From the cell containing the given text, extract its center point as (X, Y) coordinate. 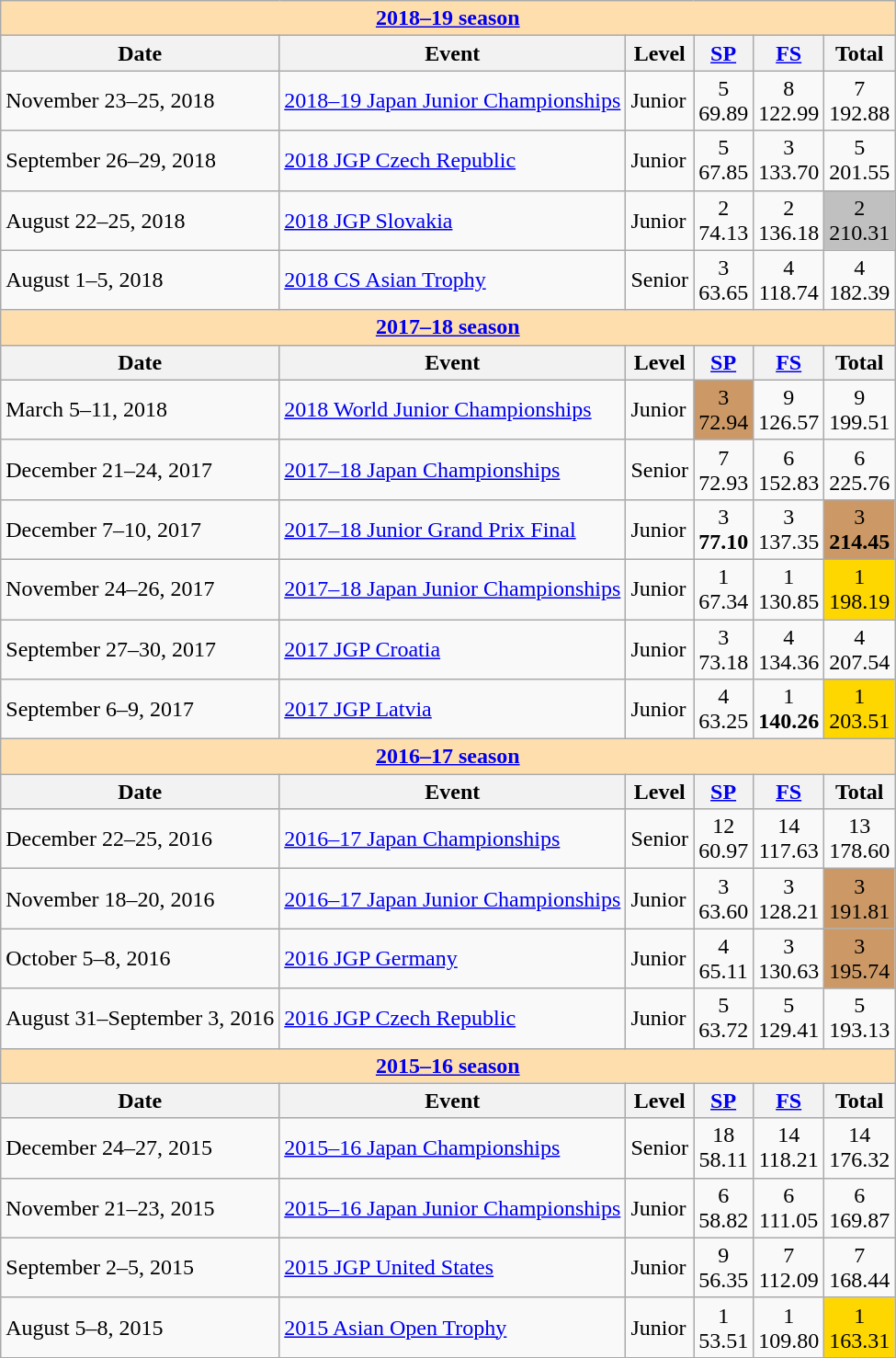
3 191.81 (860, 899)
3 128.21 (788, 899)
2017 JGP Croatia (452, 649)
6 152.83 (788, 469)
2016 JGP Germany (452, 958)
December 21–24, 2017 (140, 469)
4 134.36 (788, 649)
6 169.87 (860, 1208)
3 63.65 (724, 280)
9 199.51 (860, 410)
December 22–25, 2016 (140, 839)
5 67.85 (724, 160)
2015 Asian Open Trophy (452, 1328)
September 2–5, 2015 (140, 1267)
March 5–11, 2018 (140, 410)
1 203.51 (860, 710)
1 163.31 (860, 1328)
4 65.11 (724, 958)
13 178.60 (860, 839)
3 77.10 (724, 530)
2018–19 season (448, 18)
3 195.74 (860, 958)
2 136.18 (788, 221)
8 122.99 (788, 101)
2018 World Junior Championships (452, 410)
6 58.82 (724, 1208)
1 67.34 (724, 588)
1 198.19 (860, 588)
November 24–26, 2017 (140, 588)
2017 JGP Latvia (452, 710)
2015–16 season (448, 1066)
1 109.80 (788, 1328)
3 137.35 (788, 530)
August 1–5, 2018 (140, 280)
August 22–25, 2018 (140, 221)
2018 JGP Czech Republic (452, 160)
August 5–8, 2015 (140, 1328)
12 60.97 (724, 839)
2 74.13 (724, 221)
3 72.94 (724, 410)
3 63.60 (724, 899)
3 73.18 (724, 649)
2015–16 Japan Junior Championships (452, 1208)
December 7–10, 2017 (140, 530)
7 112.09 (788, 1267)
5 193.13 (860, 1019)
5 129.41 (788, 1019)
September 6–9, 2017 (140, 710)
1 130.85 (788, 588)
14 118.21 (788, 1147)
2015–16 Japan Championships (452, 1147)
2016 JGP Czech Republic (452, 1019)
4 63.25 (724, 710)
2018 JGP Slovakia (452, 221)
2018–19 Japan Junior Championships (452, 101)
5 69.89 (724, 101)
September 27–30, 2017 (140, 649)
4 207.54 (860, 649)
7 192.88 (860, 101)
9 56.35 (724, 1267)
November 18–20, 2016 (140, 899)
November 23–25, 2018 (140, 101)
5 201.55 (860, 160)
August 31–September 3, 2016 (140, 1019)
6 225.76 (860, 469)
2017–18 Japan Championships (452, 469)
September 26–29, 2018 (140, 160)
7 168.44 (860, 1267)
December 24–27, 2015 (140, 1147)
14 117.63 (788, 839)
October 5–8, 2016 (140, 958)
2016–17 Japan Junior Championships (452, 899)
7 72.93 (724, 469)
November 21–23, 2015 (140, 1208)
6 111.05 (788, 1208)
4 182.39 (860, 280)
2016–17 Japan Championships (452, 839)
3 130.63 (788, 958)
9 126.57 (788, 410)
3 133.70 (788, 160)
3 214.45 (860, 530)
4 118.74 (788, 280)
2017–18 season (448, 327)
1 140.26 (788, 710)
2017–18 Junior Grand Prix Final (452, 530)
14 176.32 (860, 1147)
1 53.51 (724, 1328)
18 58.11 (724, 1147)
2018 CS Asian Trophy (452, 280)
2 210.31 (860, 221)
5 63.72 (724, 1019)
2017–18 Japan Junior Championships (452, 588)
2015 JGP United States (452, 1267)
2016–17 season (448, 757)
